Search for the cell housing the specified text and yield its [X, Y] center coordinate. 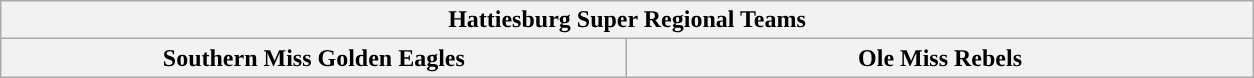
Ole Miss Rebels [940, 58]
Southern Miss Golden Eagles [314, 58]
Hattiesburg Super Regional Teams [627, 20]
